Return the [X, Y] coordinate for the center point of the cell that contains the specified text.  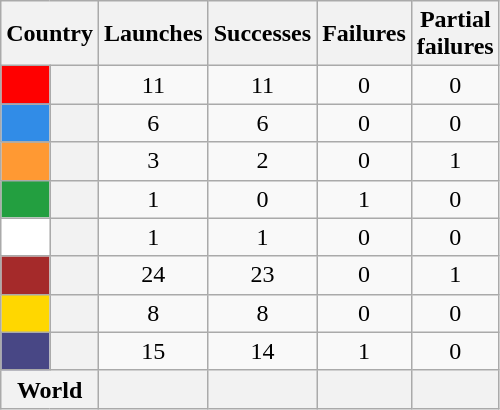
Failures [364, 34]
14 [262, 351]
15 [153, 351]
Successes [262, 34]
2 [262, 161]
Partial failures [455, 34]
24 [153, 275]
23 [262, 275]
Country [50, 34]
3 [153, 161]
Launches [153, 34]
World [50, 389]
